From the cell containing the given text, extract its center point as (X, Y) coordinate. 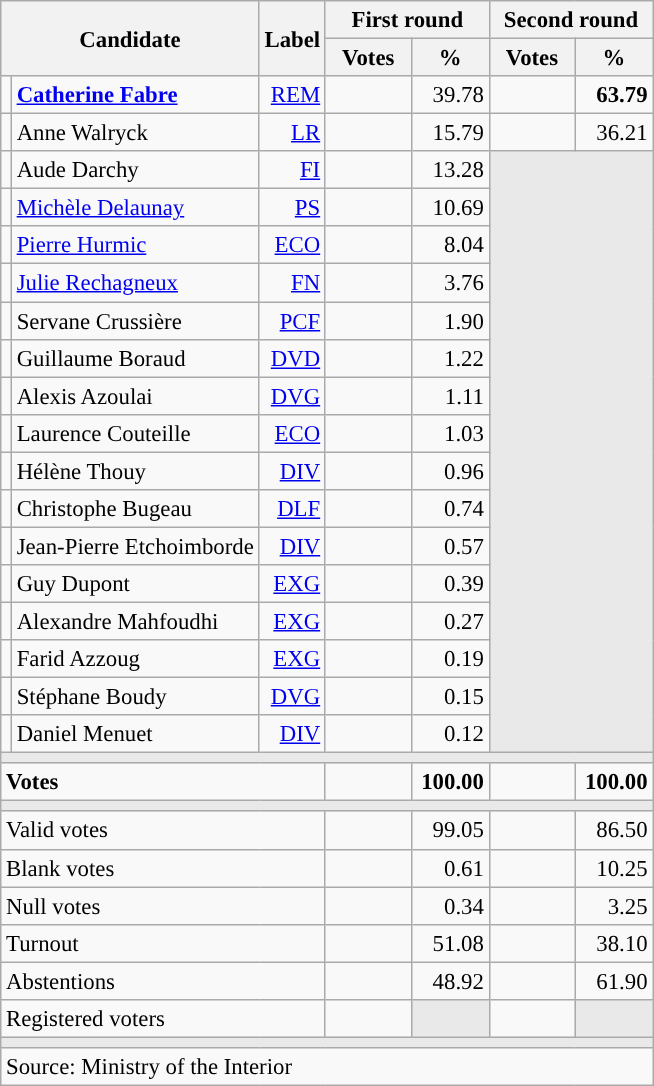
13.28 (450, 170)
PS (292, 208)
Servane Crussière (135, 321)
Source: Ministry of the Interior (327, 1067)
48.92 (450, 981)
63.79 (614, 95)
Laurence Couteille (135, 433)
38.10 (614, 943)
Daniel Menuet (135, 734)
LR (292, 133)
36.21 (614, 133)
Pierre Hurmic (135, 245)
First round (407, 20)
DVD (292, 358)
10.25 (614, 868)
Stéphane Boudy (135, 697)
0.27 (450, 621)
Michèle Delaunay (135, 208)
Label (292, 38)
0.57 (450, 546)
Guillaume Boraud (135, 358)
Anne Walryck (135, 133)
0.39 (450, 584)
15.79 (450, 133)
FN (292, 283)
Aude Darchy (135, 170)
10.69 (450, 208)
3.25 (614, 906)
1.22 (450, 358)
0.34 (450, 906)
Turnout (164, 943)
Candidate (130, 38)
Blank votes (164, 868)
0.15 (450, 697)
1.03 (450, 433)
DLF (292, 509)
Christophe Bugeau (135, 509)
8.04 (450, 245)
Jean-Pierre Etchoimborde (135, 546)
86.50 (614, 831)
99.05 (450, 831)
Farid Azzoug (135, 659)
Registered voters (164, 1019)
3.76 (450, 283)
Alexis Azoulai (135, 396)
Abstentions (164, 981)
Hélène Thouy (135, 471)
Alexandre Mahfoudhi (135, 621)
Guy Dupont (135, 584)
0.19 (450, 659)
51.08 (450, 943)
REM (292, 95)
Second round (571, 20)
Catherine Fabre (135, 95)
Julie Rechagneux (135, 283)
PCF (292, 321)
0.61 (450, 868)
0.74 (450, 509)
Null votes (164, 906)
FI (292, 170)
39.78 (450, 95)
Valid votes (164, 831)
0.96 (450, 471)
61.90 (614, 981)
0.12 (450, 734)
1.90 (450, 321)
1.11 (450, 396)
